Capture the cell that displays the provided text and extract its [X, Y] central coordinate. 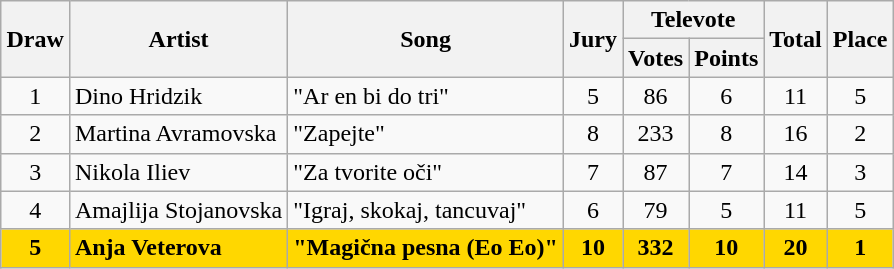
"Ar en bi do tri" [426, 96]
Anja Veterova [178, 248]
Points [726, 58]
Votes [656, 58]
233 [656, 134]
20 [796, 248]
"Magična pesna (Eo Eo)" [426, 248]
87 [656, 172]
332 [656, 248]
79 [656, 210]
Televote [694, 20]
Jury [592, 39]
4 [35, 210]
"Za tvorite oči" [426, 172]
16 [796, 134]
Total [796, 39]
Artist [178, 39]
Dino Hridzik [178, 96]
Song [426, 39]
Nikola Iliev [178, 172]
Draw [35, 39]
"Zapejte" [426, 134]
Place [860, 39]
86 [656, 96]
"Igraj, skokaj, tancuvaj" [426, 210]
14 [796, 172]
Amajlija Stojanovska [178, 210]
Martina Avramovska [178, 134]
